Capture the cell that displays the provided text and extract its [X, Y] central coordinate. 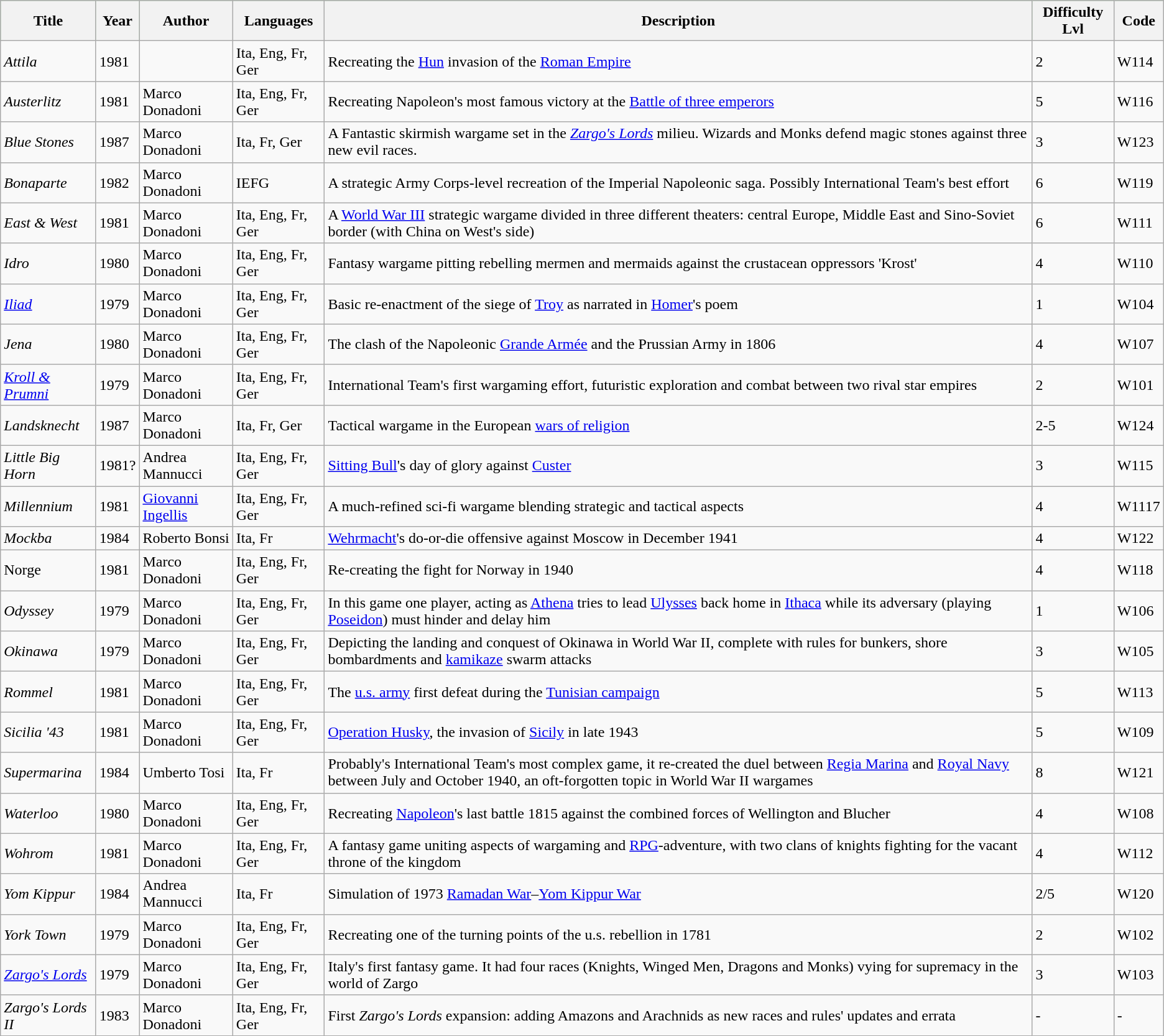
Sitting Bull's day of glory against Custer [678, 465]
A strategic Army Corps-level recreation of the Imperial Napoleonic saga. Possibly International Team's best effort [678, 183]
Title [48, 21]
Simulation of 1973 Ramadan War–Yom Kippur War [678, 894]
International Team's first wargaming effort, futuristic exploration and combat between two rival star empires [678, 384]
Umberto Tosi [186, 772]
Code [1139, 21]
Yom Kippur [48, 894]
Recreating one of the turning points of the u.s. rebellion in 1781 [678, 934]
W116 [1139, 102]
Odyssey [48, 611]
W113 [1139, 691]
The clash of the Napoleonic Grande Armée and the Prussian Army in 1806 [678, 345]
Wehrmacht's do-or-die offensive against Moscow in December 1941 [678, 539]
Idro [48, 264]
A fantasy game uniting aspects of wargaming and RPG-adventure, with two clans of knights fighting for the vacant throne of the kingdom [678, 853]
Little Big Horn [48, 465]
W123 [1139, 142]
Recreating Napoleon's last battle 1815 against the combined forces of Wellington and Blucher [678, 813]
A Fantastic skirmish wargame set in the Zargo's Lords milieu. Wizards and Monks defend magic stones against three new evil races. [678, 142]
W118 [1139, 571]
A World War III strategic wargame divided in three different theaters: central Europe, Middle East and Sino-Soviet border (with China on West's side) [678, 223]
Blue Stones [48, 142]
Basic re-enactment of the siege of Troy as narrated in Homer's poem [678, 303]
Waterloo [48, 813]
York Town [48, 934]
Rommel [48, 691]
Depicting the landing and conquest of Okinawa in World War II, complete with rules for bunkers, shore bombardments and kamikaze swarm attacks [678, 652]
Recreating Napoleon's most famous victory at the Battle of three emperors [678, 102]
W106 [1139, 611]
W102 [1139, 934]
Bonaparte [48, 183]
Year [118, 21]
Roberto Bonsi [186, 539]
1982 [118, 183]
Zargo's Lords II [48, 1015]
Author [186, 21]
W110 [1139, 264]
Zargo's Lords [48, 975]
W108 [1139, 813]
W111 [1139, 223]
1981? [118, 465]
In this game one player, acting as Athena tries to lead Ulysses back home in Ithaca while its adversary (playing Poseidon) must hinder and delay him [678, 611]
W104 [1139, 303]
2/5 [1073, 894]
Difficulty Lvl [1073, 21]
Norge [48, 571]
Operation Husky, the invasion of Sicily in late 1943 [678, 733]
W103 [1139, 975]
W121 [1139, 772]
East & West [48, 223]
Austerlitz [48, 102]
Jena [48, 345]
Italy's first fantasy game. It had four races (Knights, Winged Men, Dragons and Monks) vying for supremacy in the world of Zargo [678, 975]
2-5 [1073, 425]
W114 [1139, 61]
Supermarina [48, 772]
1983 [118, 1015]
Landsknecht [48, 425]
Description [678, 21]
Recreating the Hun invasion of the Roman Empire [678, 61]
A much-refined sci-fi wargame blending strategic and tactical aspects [678, 506]
Mockba [48, 539]
W101 [1139, 384]
W119 [1139, 183]
8 [1073, 772]
Kroll & Prumni [48, 384]
W115 [1139, 465]
W1117 [1139, 506]
IEFG [279, 183]
W120 [1139, 894]
Sicilia '43 [48, 733]
Languages [279, 21]
Fantasy wargame pitting rebelling mermen and mermaids against the crustacean oppressors 'Krost' [678, 264]
W124 [1139, 425]
Attila [48, 61]
The u.s. army first defeat during the Tunisian campaign [678, 691]
Tactical wargame in the European wars of religion [678, 425]
Wohrom [48, 853]
W112 [1139, 853]
Iliad [48, 303]
W105 [1139, 652]
W122 [1139, 539]
Re-creating the fight for Norway in 1940 [678, 571]
First Zargo's Lords expansion: adding Amazons and Arachnids as new races and rules' updates and errata [678, 1015]
Okinawa [48, 652]
Millennium [48, 506]
Giovanni Ingellis [186, 506]
W109 [1139, 733]
W107 [1139, 345]
